Find where the given text appears and provide that cell's center as [x, y] coordinate. 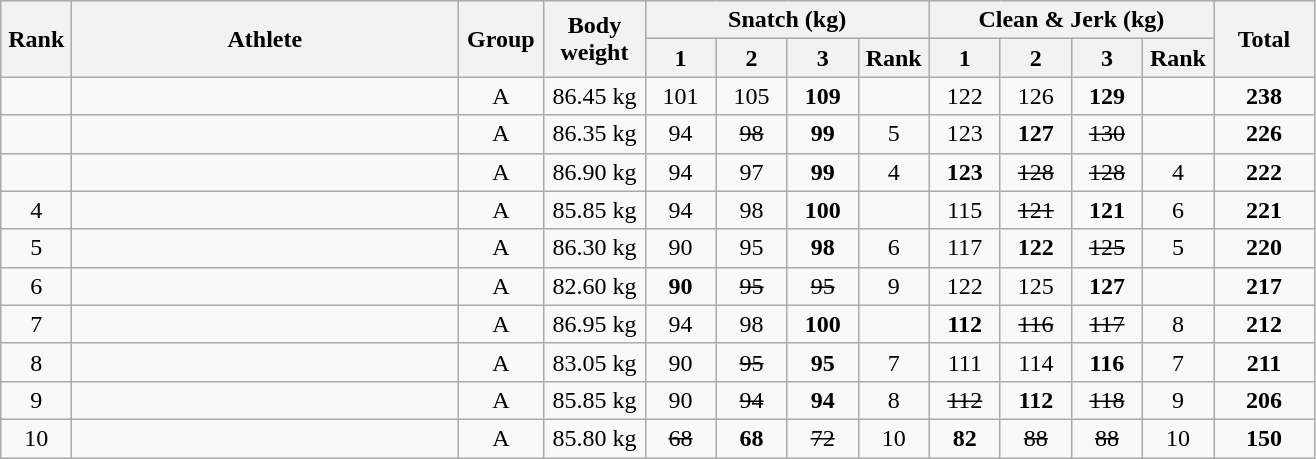
129 [1106, 96]
114 [1036, 362]
82 [964, 438]
105 [752, 96]
126 [1036, 96]
97 [752, 172]
221 [1264, 210]
101 [680, 96]
150 [1264, 438]
130 [1106, 134]
206 [1264, 400]
111 [964, 362]
Clean & Jerk (kg) [1071, 20]
115 [964, 210]
Athlete [265, 39]
Snatch (kg) [787, 20]
222 [1264, 172]
238 [1264, 96]
Total [1264, 39]
118 [1106, 400]
217 [1264, 286]
72 [822, 438]
211 [1264, 362]
86.45 kg [594, 96]
86.90 kg [594, 172]
Body weight [594, 39]
109 [822, 96]
86.30 kg [594, 248]
86.35 kg [594, 134]
86.95 kg [594, 324]
212 [1264, 324]
83.05 kg [594, 362]
82.60 kg [594, 286]
220 [1264, 248]
Group [501, 39]
226 [1264, 134]
85.80 kg [594, 438]
